Find where the given text appears and provide that cell's center as (X, Y) coordinate. 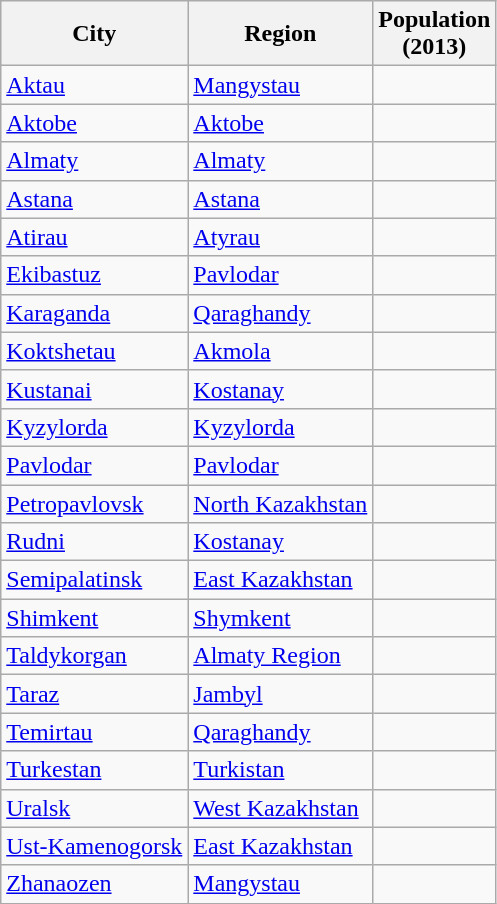
Taldykorgan (94, 656)
Akmola (280, 351)
Turkestan (94, 770)
Uralsk (94, 808)
Ust-Kamenogorsk (94, 846)
Taraz (94, 694)
Rudni (94, 542)
West Kazakhstan (280, 808)
Turkistan (280, 770)
Shimkent (94, 618)
Karaganda (94, 313)
North Kazakhstan (280, 503)
Semipalatinsk (94, 580)
Temirtau (94, 732)
Shymkent (280, 618)
Almaty Region (280, 656)
Atirau (94, 237)
Zhanaozen (94, 884)
Region (280, 34)
Kustanai (94, 389)
Ekibastuz (94, 275)
City (94, 34)
Population(2013) (434, 34)
Jambyl (280, 694)
Aktau (94, 85)
Petropavlovsk (94, 503)
Atyrau (280, 237)
Koktshetau (94, 351)
